Capture the cell that displays the provided text and extract its [X, Y] central coordinate. 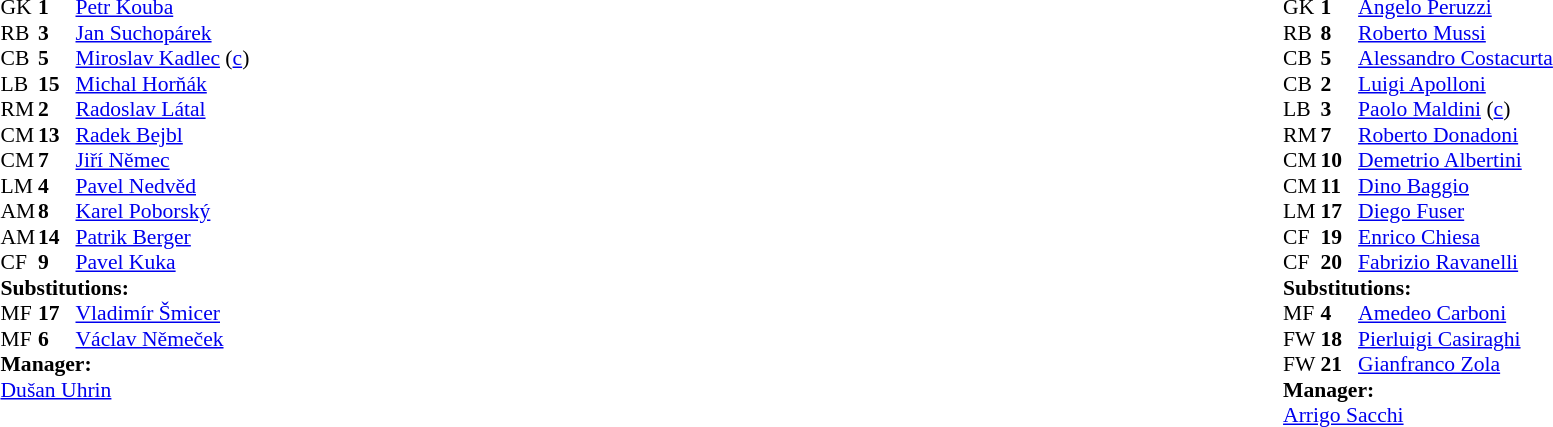
Radek Bejbl [163, 135]
Michal Horňák [163, 84]
Pierluigi Casiraghi [1456, 339]
Demetrio Albertini [1456, 161]
21 [1340, 365]
Luigi Apolloni [1456, 84]
Jiří Němec [163, 161]
18 [1340, 339]
Dušan Uhrin [124, 390]
Enrico Chiesa [1456, 237]
Pavel Nedvěd [163, 186]
Radoslav Látal [163, 109]
13 [57, 135]
Roberto Donadoni [1456, 135]
Václav Němeček [163, 339]
Miroslav Kadlec (c) [163, 59]
Jan Suchopárek [163, 33]
11 [1340, 186]
Alessandro Costacurta [1456, 59]
Karel Poborský [163, 211]
9 [57, 263]
19 [1340, 237]
Amedeo Carboni [1456, 313]
14 [57, 237]
Roberto Mussi [1456, 33]
Gianfranco Zola [1456, 365]
Patrik Berger [163, 237]
6 [57, 339]
10 [1340, 161]
Paolo Maldini (c) [1456, 109]
Vladimír Šmicer [163, 313]
Dino Baggio [1456, 186]
Diego Fuser [1456, 211]
20 [1340, 263]
15 [57, 84]
Fabrizio Ravanelli [1456, 263]
Pavel Kuka [163, 263]
